Extract the [x, y] coordinate from the center of the cell holding the provided text.  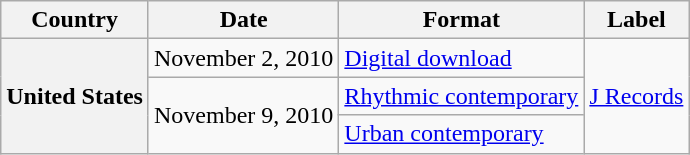
Date [243, 20]
Digital download [462, 58]
Rhythmic contemporary [462, 96]
Label [636, 20]
J Records [636, 96]
November 2, 2010 [243, 58]
Format [462, 20]
November 9, 2010 [243, 115]
Urban contemporary [462, 134]
Country [75, 20]
United States [75, 96]
